Search for the cell housing the specified text and yield its (x, y) center coordinate. 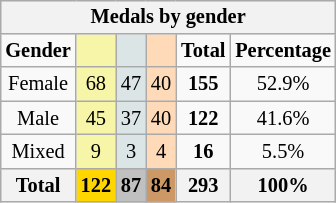
37 (131, 118)
87 (131, 185)
47 (131, 84)
Gender (38, 51)
Mixed (38, 152)
Male (38, 118)
41.6% (283, 118)
9 (96, 152)
100% (283, 185)
5.5% (283, 152)
16 (203, 152)
45 (96, 118)
Medals by gender (168, 17)
Percentage (283, 51)
155 (203, 84)
68 (96, 84)
3 (131, 152)
Female (38, 84)
293 (203, 185)
4 (161, 152)
52.9% (283, 84)
84 (161, 185)
